Capture the cell that displays the provided text and extract its [X, Y] central coordinate. 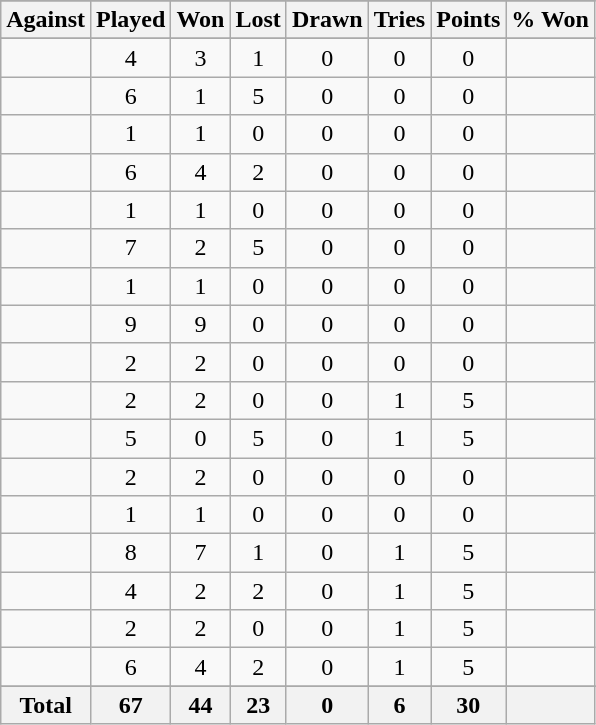
Lost [258, 20]
Played [130, 20]
% Won [550, 20]
67 [130, 705]
3 [200, 58]
Total [46, 705]
Points [468, 20]
44 [200, 705]
Against [46, 20]
23 [258, 705]
30 [468, 705]
Drawn [327, 20]
8 [130, 553]
Tries [400, 20]
Won [200, 20]
